Search for the cell housing the specified text and yield its [X, Y] center coordinate. 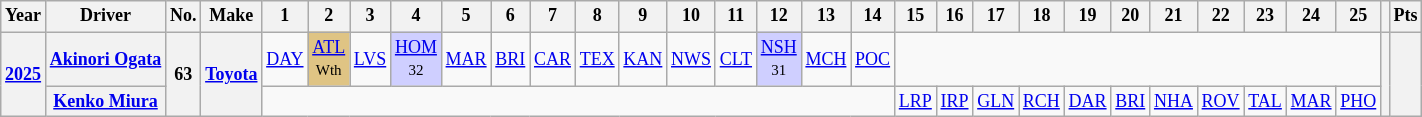
DAR [1088, 102]
23 [1265, 16]
8 [597, 16]
Toyota [232, 74]
CLT [736, 59]
IRP [954, 102]
Year [24, 16]
POC [873, 59]
5 [466, 16]
CAR [553, 59]
21 [1174, 16]
2 [329, 16]
18 [1042, 16]
LRP [915, 102]
ATLWth [329, 59]
9 [643, 16]
ROV [1220, 102]
1 [285, 16]
6 [510, 16]
PHO [1358, 102]
KAN [643, 59]
20 [1130, 16]
DAY [285, 59]
HOM32 [416, 59]
RCH [1042, 102]
NHA [1174, 102]
11 [736, 16]
16 [954, 16]
7 [553, 16]
GLN [996, 102]
13 [826, 16]
25 [1358, 16]
No. [184, 16]
10 [692, 16]
63 [184, 74]
14 [873, 16]
Pts [1406, 16]
TAL [1265, 102]
NWS [692, 59]
12 [778, 16]
2025 [24, 74]
TEX [597, 59]
4 [416, 16]
15 [915, 16]
3 [370, 16]
17 [996, 16]
NSH31 [778, 59]
Kenko Miura [105, 102]
Make [232, 16]
22 [1220, 16]
24 [1311, 16]
LVS [370, 59]
19 [1088, 16]
Driver [105, 16]
Akinori Ogata [105, 59]
MCH [826, 59]
